Determine the (x, y) coordinate at the center of the cell enclosing the given text.  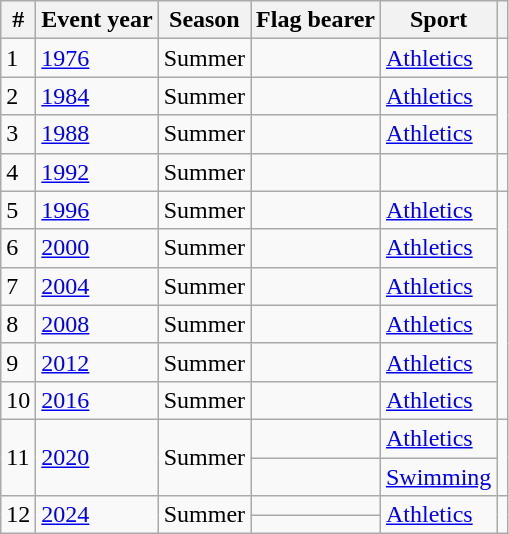
7 (18, 286)
10 (18, 400)
2 (18, 96)
Event year (97, 20)
6 (18, 248)
5 (18, 210)
1992 (97, 172)
2004 (97, 286)
2008 (97, 324)
1 (18, 58)
Sport (438, 20)
# (18, 20)
11 (18, 457)
2016 (97, 400)
1996 (97, 210)
2024 (97, 515)
2000 (97, 248)
Flag bearer (316, 20)
9 (18, 362)
3 (18, 134)
12 (18, 515)
8 (18, 324)
2020 (97, 457)
4 (18, 172)
2012 (97, 362)
Swimming (438, 477)
1988 (97, 134)
1976 (97, 58)
Season (204, 20)
1984 (97, 96)
